Capture the cell that displays the provided text and extract its [x, y] central coordinate. 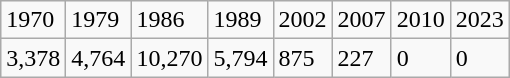
1986 [170, 20]
875 [302, 58]
10,270 [170, 58]
2002 [302, 20]
2023 [480, 20]
1979 [98, 20]
4,764 [98, 58]
1970 [34, 20]
2010 [420, 20]
2007 [362, 20]
3,378 [34, 58]
1989 [240, 20]
227 [362, 58]
5,794 [240, 58]
